From the cell containing the given text, extract its center point as [x, y] coordinate. 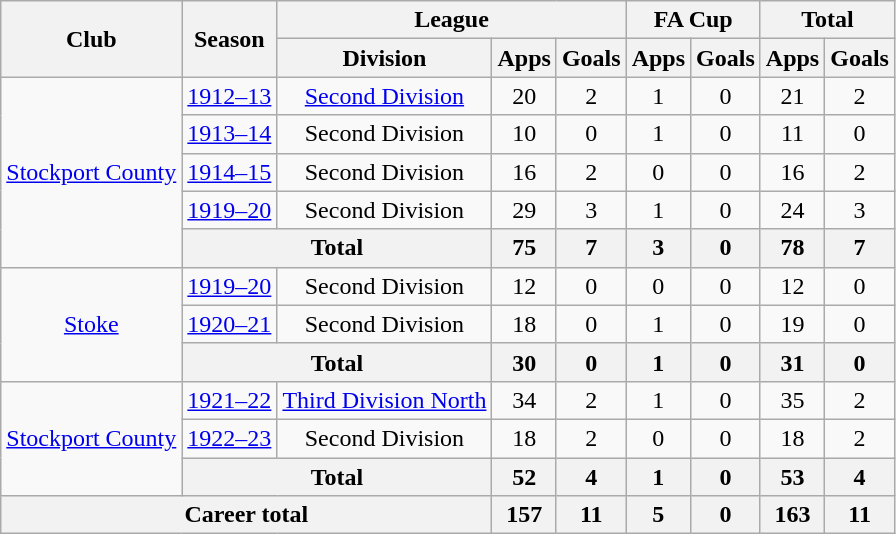
Third Division North [384, 400]
Career total [246, 515]
52 [524, 477]
Season [230, 39]
1921–22 [230, 400]
1913–14 [230, 134]
53 [792, 477]
34 [524, 400]
Division [384, 58]
Stoke [92, 324]
29 [524, 210]
19 [792, 324]
Club [92, 39]
75 [524, 248]
1922–23 [230, 438]
20 [524, 96]
FA Cup [693, 20]
5 [658, 515]
1914–15 [230, 172]
30 [524, 362]
35 [792, 400]
157 [524, 515]
1912–13 [230, 96]
24 [792, 210]
163 [792, 515]
31 [792, 362]
10 [524, 134]
1920–21 [230, 324]
21 [792, 96]
League [452, 20]
78 [792, 248]
